Extract the (x, y) coordinate from the center of the cell holding the provided text.  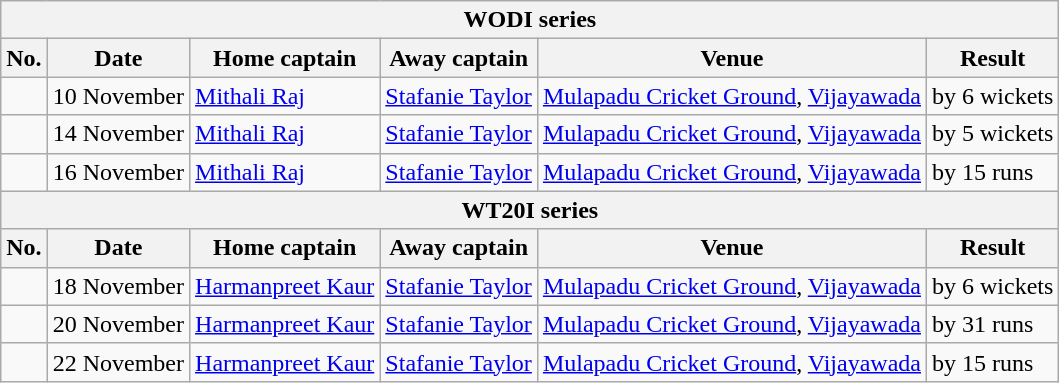
10 November (118, 96)
20 November (118, 324)
14 November (118, 134)
by 5 wickets (993, 134)
22 November (118, 362)
16 November (118, 172)
WODI series (530, 20)
WT20I series (530, 210)
18 November (118, 286)
by 31 runs (993, 324)
